Search for the cell housing the specified text and yield its [X, Y] center coordinate. 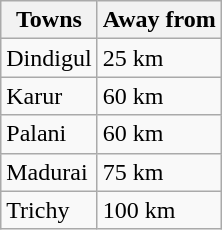
Palani [49, 134]
Karur [49, 96]
100 km [159, 210]
25 km [159, 58]
Away from [159, 20]
Madurai [49, 172]
Trichy [49, 210]
75 km [159, 172]
Towns [49, 20]
Dindigul [49, 58]
